Return the [x, y] coordinate for the center point of the cell that contains the specified text.  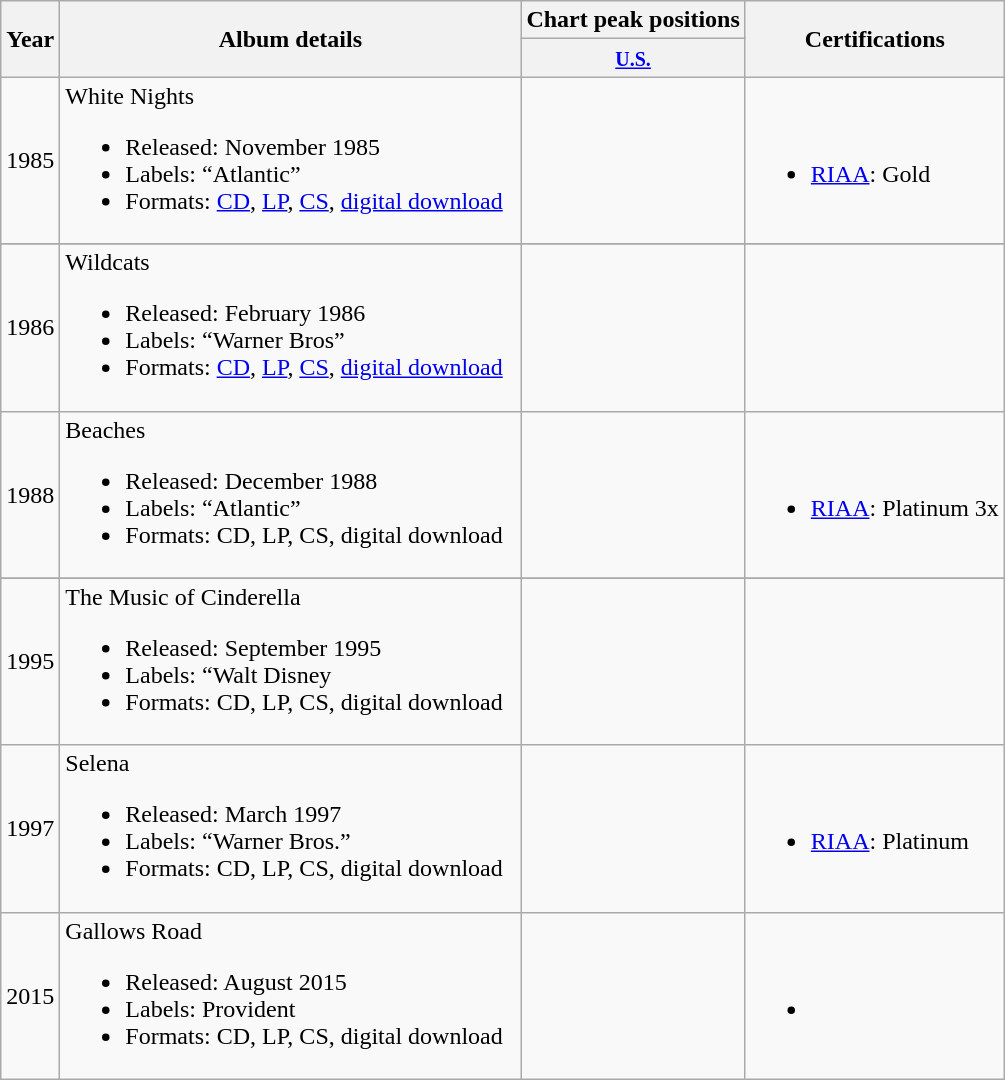
1985 [30, 160]
2015 [30, 996]
Album details [290, 39]
RIAA: Gold [874, 160]
1995 [30, 662]
RIAA: Platinum 3x [874, 494]
Chart peak positions [633, 20]
Gallows RoadReleased: August 2015Labels: ProvidentFormats: CD, LP, CS, digital download [290, 996]
U.S. [633, 58]
SelenaReleased: March 1997Labels: “Warner Bros.”Formats: CD, LP, CS, digital download [290, 828]
Certifications [874, 39]
Year [30, 39]
1986 [30, 328]
White NightsReleased: November 1985Labels: “Atlantic”Formats: CD, LP, CS, digital download [290, 160]
1997 [30, 828]
RIAA: Platinum [874, 828]
BeachesReleased: December 1988Labels: “Atlantic”Formats: CD, LP, CS, digital download [290, 494]
1988 [30, 494]
WildcatsReleased: February 1986Labels: “Warner Bros”Formats: CD, LP, CS, digital download [290, 328]
The Music of CinderellaReleased: September 1995Labels: “Walt DisneyFormats: CD, LP, CS, digital download [290, 662]
